Scan for the cell matching the given text and deliver its [x, y] coordinate at center. 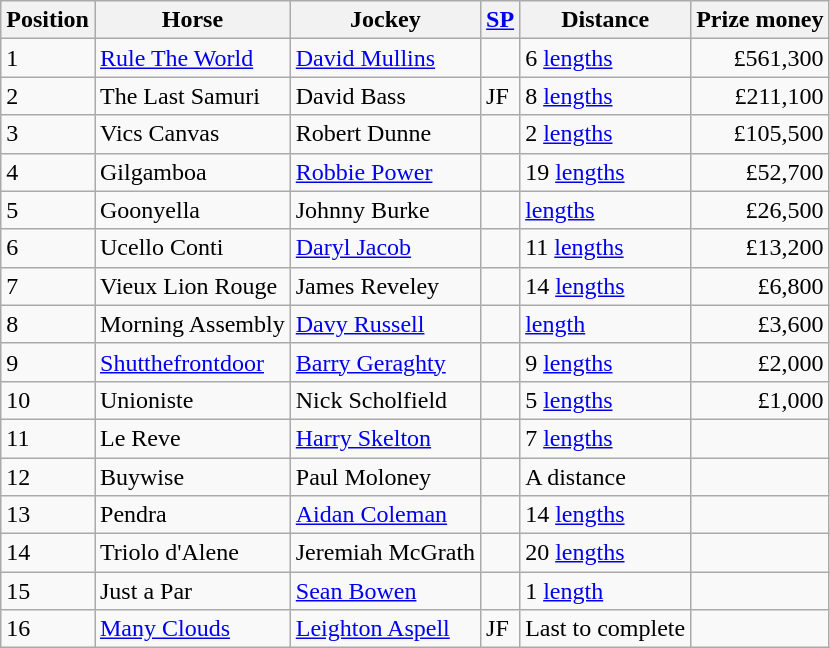
Leighton Aspell [385, 629]
12 [48, 477]
£52,700 [760, 172]
8 [48, 324]
2 lengths [606, 134]
4 [48, 172]
£13,200 [760, 248]
Nick Scholfield [385, 400]
5 lengths [606, 400]
Jeremiah McGrath [385, 553]
Prize money [760, 20]
1 length [606, 591]
Rule The World [192, 58]
Just a Par [192, 591]
SP [500, 20]
lengths [606, 210]
19 lengths [606, 172]
Harry Skelton [385, 438]
Vics Canvas [192, 134]
Davy Russell [385, 324]
Triolo d'Alene [192, 553]
Shutthefrontdoor [192, 362]
length [606, 324]
Jockey [385, 20]
Johnny Burke [385, 210]
Robbie Power [385, 172]
£211,100 [760, 96]
Goonyella [192, 210]
11 lengths [606, 248]
Daryl Jacob [385, 248]
£6,800 [760, 286]
David Mullins [385, 58]
8 lengths [606, 96]
£2,000 [760, 362]
Morning Assembly [192, 324]
16 [48, 629]
14 [48, 553]
3 [48, 134]
The Last Samuri [192, 96]
1 [48, 58]
11 [48, 438]
Vieux Lion Rouge [192, 286]
Barry Geraghty [385, 362]
Many Clouds [192, 629]
2 [48, 96]
Robert Dunne [385, 134]
Unioniste [192, 400]
Horse [192, 20]
Buywise [192, 477]
10 [48, 400]
£561,300 [760, 58]
£26,500 [760, 210]
20 lengths [606, 553]
Gilgamboa [192, 172]
£105,500 [760, 134]
£1,000 [760, 400]
9 [48, 362]
13 [48, 515]
15 [48, 591]
Sean Bowen [385, 591]
Pendra [192, 515]
7 [48, 286]
A distance [606, 477]
Ucello Conti [192, 248]
Aidan Coleman [385, 515]
Position [48, 20]
6 [48, 248]
Paul Moloney [385, 477]
5 [48, 210]
£3,600 [760, 324]
Last to complete [606, 629]
7 lengths [606, 438]
9 lengths [606, 362]
James Reveley [385, 286]
6 lengths [606, 58]
David Bass [385, 96]
Le Reve [192, 438]
Distance [606, 20]
